Locate the cell with the specified text and output its [X, Y] center coordinate. 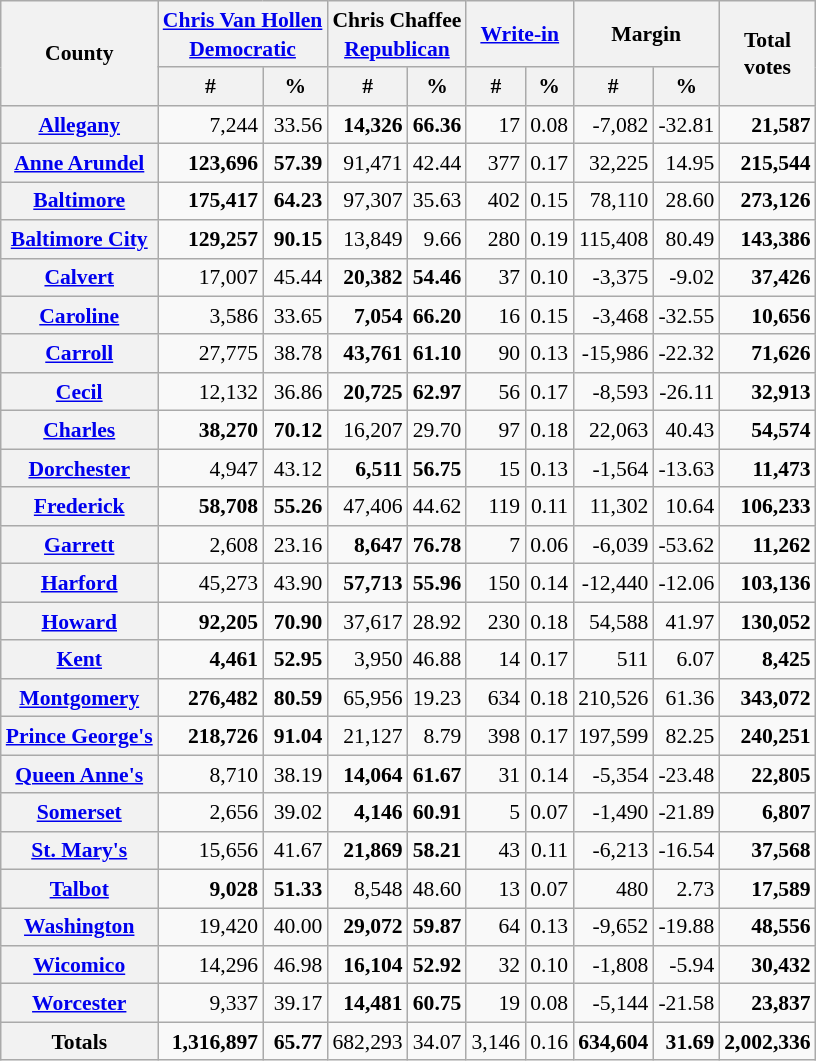
45.44 [295, 277]
55.26 [295, 507]
90.15 [295, 239]
31 [496, 774]
14,064 [367, 774]
4,146 [367, 812]
32,913 [767, 392]
48.60 [438, 889]
66.36 [438, 125]
29.70 [438, 430]
-3,375 [613, 277]
-6,213 [613, 850]
97,307 [367, 201]
39.17 [295, 1003]
40.43 [686, 430]
-32.55 [686, 316]
682,293 [367, 1041]
Baltimore City [80, 239]
62.97 [438, 392]
-7,082 [613, 125]
55.96 [438, 583]
29,072 [367, 927]
38,270 [210, 430]
Allegany [80, 125]
Talbot [80, 889]
103,136 [767, 583]
123,696 [210, 163]
23,837 [767, 1003]
6,807 [767, 812]
47,406 [367, 507]
27,775 [210, 354]
43 [496, 850]
-5.94 [686, 965]
45,273 [210, 583]
4,947 [210, 468]
Chris Van HollenDemocratic [243, 34]
33.56 [295, 125]
28.60 [686, 201]
58,708 [210, 507]
2,656 [210, 812]
Harford [80, 583]
17,589 [767, 889]
52.95 [295, 659]
3,586 [210, 316]
4,461 [210, 659]
-8,593 [613, 392]
Wicomico [80, 965]
34.07 [438, 1041]
210,526 [613, 698]
Totalvotes [767, 53]
197,599 [613, 736]
80.59 [295, 698]
59.87 [438, 927]
37,426 [767, 277]
14 [496, 659]
9.66 [438, 239]
11,473 [767, 468]
66.20 [438, 316]
20,725 [367, 392]
17 [496, 125]
14.95 [686, 163]
119 [496, 507]
41.97 [686, 621]
15,656 [210, 850]
276,482 [210, 698]
16,207 [367, 430]
44.62 [438, 507]
280 [496, 239]
28.92 [438, 621]
Somerset [80, 812]
13,849 [367, 239]
7,054 [367, 316]
6,511 [367, 468]
Queen Anne's [80, 774]
3,950 [367, 659]
480 [613, 889]
-1,564 [613, 468]
-13.63 [686, 468]
92,205 [210, 621]
15 [496, 468]
-22.32 [686, 354]
511 [613, 659]
56.75 [438, 468]
65,956 [367, 698]
143,386 [767, 239]
-9,652 [613, 927]
2,608 [210, 545]
14,481 [367, 1003]
54,574 [767, 430]
76.78 [438, 545]
10,656 [767, 316]
21,587 [767, 125]
-5,354 [613, 774]
58.21 [438, 850]
37,568 [767, 850]
-9.02 [686, 277]
Charles [80, 430]
St. Mary's [80, 850]
Montgomery [80, 698]
38.19 [295, 774]
71,626 [767, 354]
240,251 [767, 736]
Cecil [80, 392]
150 [496, 583]
Carroll [80, 354]
Write-in [520, 34]
20,382 [367, 277]
41.67 [295, 850]
402 [496, 201]
61.10 [438, 354]
91,471 [367, 163]
19.23 [438, 698]
43,761 [367, 354]
21,127 [367, 736]
398 [496, 736]
70.12 [295, 430]
115,408 [613, 239]
38.78 [295, 354]
-19.88 [686, 927]
Prince George's [80, 736]
56 [496, 392]
36.86 [295, 392]
70.90 [295, 621]
7,244 [210, 125]
17,007 [210, 277]
Totals [80, 1041]
7 [496, 545]
-1,490 [613, 812]
90 [496, 354]
64.23 [295, 201]
82.25 [686, 736]
57,713 [367, 583]
91.04 [295, 736]
30,432 [767, 965]
-16.54 [686, 850]
Caroline [80, 316]
54.46 [438, 277]
0.19 [549, 239]
Washington [80, 927]
97 [496, 430]
2,002,336 [767, 1041]
22,063 [613, 430]
31.69 [686, 1041]
130,052 [767, 621]
Anne Arundel [80, 163]
-12.06 [686, 583]
65.77 [295, 1041]
43.90 [295, 583]
5 [496, 812]
-26.11 [686, 392]
48,556 [767, 927]
218,726 [210, 736]
-23.48 [686, 774]
-5,144 [613, 1003]
37,617 [367, 621]
35.63 [438, 201]
61.67 [438, 774]
60.91 [438, 812]
11,262 [767, 545]
-21.58 [686, 1003]
61.36 [686, 698]
23.16 [295, 545]
215,544 [767, 163]
1,316,897 [210, 1041]
78,110 [613, 201]
60.75 [438, 1003]
54,588 [613, 621]
9,337 [210, 1003]
3,146 [496, 1041]
8,425 [767, 659]
11,302 [613, 507]
8,710 [210, 774]
43.12 [295, 468]
Margin [646, 34]
19,420 [210, 927]
Dorchester [80, 468]
106,233 [767, 507]
22,805 [767, 774]
42.44 [438, 163]
Chris ChaffeeRepublican [396, 34]
32 [496, 965]
273,126 [767, 201]
14,326 [367, 125]
-21.89 [686, 812]
8.79 [438, 736]
0.16 [549, 1041]
8,548 [367, 889]
14,296 [210, 965]
80.49 [686, 239]
46.98 [295, 965]
-6,039 [613, 545]
-53.62 [686, 545]
21,869 [367, 850]
8,647 [367, 545]
County [80, 53]
Worcester [80, 1003]
16 [496, 316]
230 [496, 621]
129,257 [210, 239]
33.65 [295, 316]
175,417 [210, 201]
Howard [80, 621]
634,604 [613, 1041]
-32.81 [686, 125]
0.06 [549, 545]
16,104 [367, 965]
-3,468 [613, 316]
19 [496, 1003]
6.07 [686, 659]
377 [496, 163]
64 [496, 927]
Garrett [80, 545]
343,072 [767, 698]
37 [496, 277]
46.88 [438, 659]
57.39 [295, 163]
-1,808 [613, 965]
Baltimore [80, 201]
32,225 [613, 163]
Kent [80, 659]
52.92 [438, 965]
10.64 [686, 507]
Calvert [80, 277]
2.73 [686, 889]
-15,986 [613, 354]
634 [496, 698]
51.33 [295, 889]
12,132 [210, 392]
-12,440 [613, 583]
Frederick [80, 507]
9,028 [210, 889]
40.00 [295, 927]
13 [496, 889]
39.02 [295, 812]
